Search for the cell housing the specified text and yield its [X, Y] center coordinate. 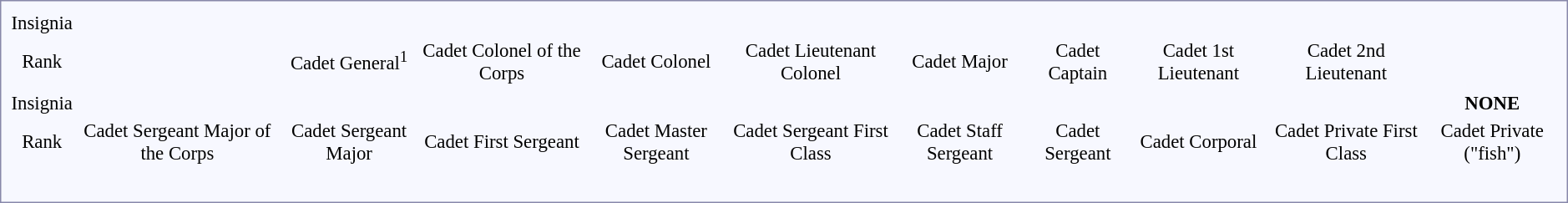
Cadet Corporal [1199, 142]
Cadet Sergeant [1078, 142]
Cadet Major [960, 62]
Cadet Sergeant First Class [811, 142]
Cadet 2nd Lieutenant [1346, 62]
Cadet 1st Lieutenant [1199, 62]
Cadet Lieutenant Colonel [811, 62]
Cadet Colonel [656, 62]
Cadet General1 [349, 62]
Cadet Sergeant Major [349, 142]
Cadet Private First Class [1346, 142]
Cadet Sergeant Major of the Corps [177, 142]
Cadet First Sergeant [502, 142]
NONE [1493, 103]
Cadet Colonel of the Corps [502, 62]
Cadet Captain [1078, 62]
Cadet Staff Sergeant [960, 142]
Cadet Private ("fish") [1493, 142]
Cadet Master Sergeant [656, 142]
